Pinpoint the cell where the given text exists, returning its [x, y] midpoint coordinate. 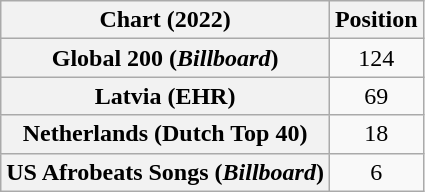
Position [376, 20]
US Afrobeats Songs (Billboard) [166, 172]
18 [376, 134]
Global 200 (Billboard) [166, 58]
69 [376, 96]
6 [376, 172]
Netherlands (Dutch Top 40) [166, 134]
Chart (2022) [166, 20]
Latvia (EHR) [166, 96]
124 [376, 58]
